Pinpoint the cell where the given text exists, returning its (X, Y) midpoint coordinate. 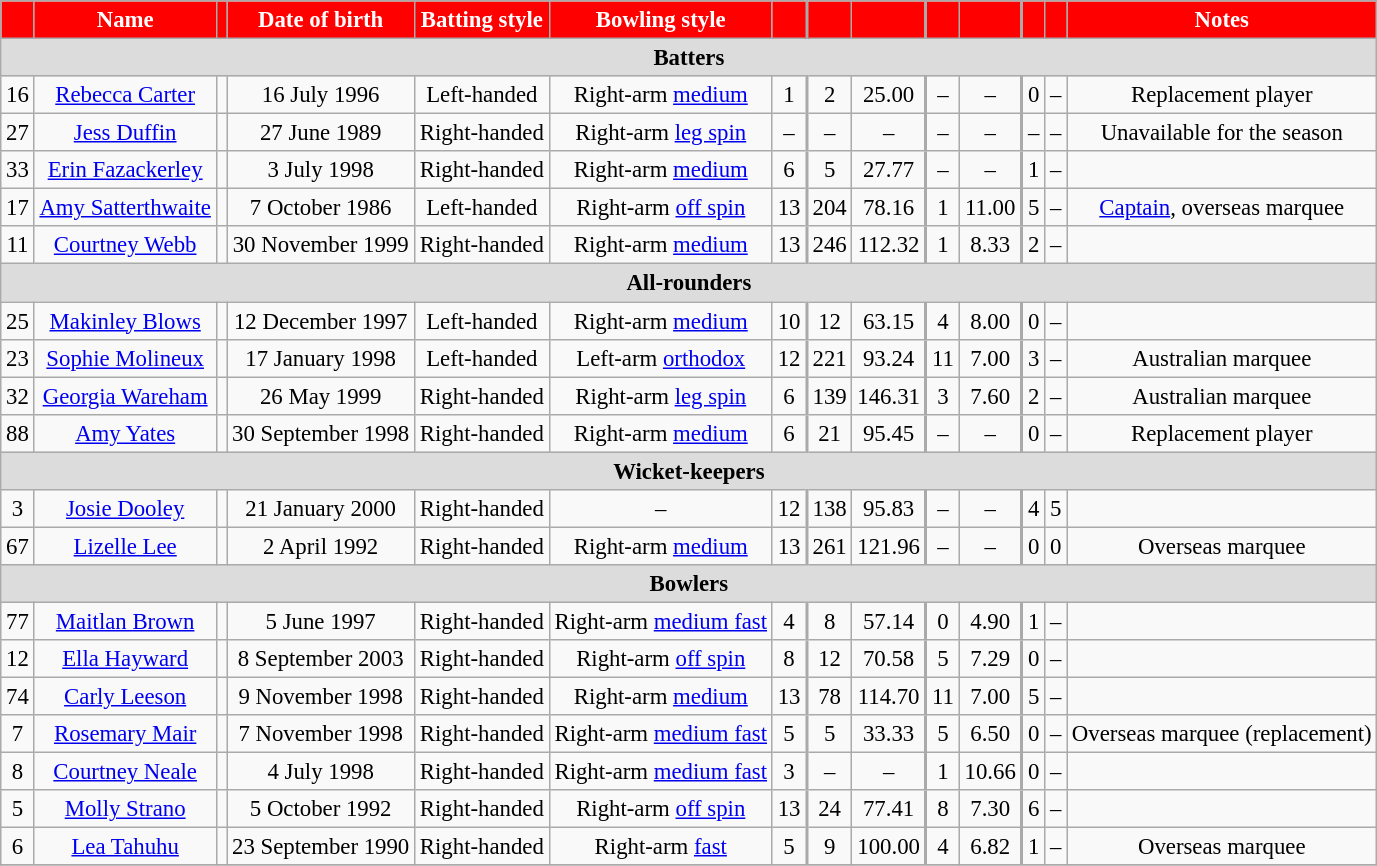
5 June 1997 (321, 621)
Rosemary Mair (125, 734)
Wicket-keepers (689, 471)
Right-arm fast (660, 847)
Molly Strano (125, 809)
246 (829, 245)
77 (18, 621)
3 July 1998 (321, 170)
17 January 1998 (321, 358)
112.32 (889, 245)
2 April 1992 (321, 546)
Courtney Webb (125, 245)
88 (18, 433)
78.16 (889, 208)
204 (829, 208)
27 June 1989 (321, 133)
95.83 (889, 509)
Notes (1222, 20)
Bowling style (660, 20)
Carly Leeson (125, 697)
23 (18, 358)
63.15 (889, 321)
Rebecca Carter (125, 95)
93.24 (889, 358)
Bowlers (689, 584)
7.60 (990, 396)
8.33 (990, 245)
70.58 (889, 659)
21 January 2000 (321, 509)
Overseas marquee (replacement) (1222, 734)
7 (18, 734)
25 (18, 321)
Lea Tahuhu (125, 847)
Maitlan Brown (125, 621)
221 (829, 358)
30 November 1999 (321, 245)
Amy Satterthwaite (125, 208)
Josie Dooley (125, 509)
139 (829, 396)
7.30 (990, 809)
23 September 1990 (321, 847)
Batters (689, 58)
27.77 (889, 170)
Sophie Molineux (125, 358)
25.00 (889, 95)
Batting style (482, 20)
Unavailable for the season (1222, 133)
4.90 (990, 621)
Jess Duffin (125, 133)
8 September 2003 (321, 659)
114.70 (889, 697)
17 (18, 208)
26 May 1999 (321, 396)
21 (829, 433)
11.00 (990, 208)
78 (829, 697)
100.00 (889, 847)
6.50 (990, 734)
33.33 (889, 734)
Georgia Wareham (125, 396)
Courtney Neale (125, 772)
7 November 1998 (321, 734)
Ella Hayward (125, 659)
67 (18, 546)
261 (829, 546)
Name (125, 20)
10.66 (990, 772)
138 (829, 509)
9 (829, 847)
Amy Yates (125, 433)
Left-arm orthodox (660, 358)
146.31 (889, 396)
12 December 1997 (321, 321)
121.96 (889, 546)
6.82 (990, 847)
7.29 (990, 659)
Makinley Blows (125, 321)
95.45 (889, 433)
32 (18, 396)
Captain, overseas marquee (1222, 208)
16 (18, 95)
16 July 1996 (321, 95)
10 (789, 321)
All-rounders (689, 283)
24 (829, 809)
74 (18, 697)
57.14 (889, 621)
Erin Fazackerley (125, 170)
30 September 1998 (321, 433)
8.00 (990, 321)
77.41 (889, 809)
27 (18, 133)
5 October 1992 (321, 809)
4 July 1998 (321, 772)
Lizelle Lee (125, 546)
9 November 1998 (321, 697)
Date of birth (321, 20)
33 (18, 170)
7 October 1986 (321, 208)
